Extract the (x, y) coordinate from the center of the cell holding the provided text.  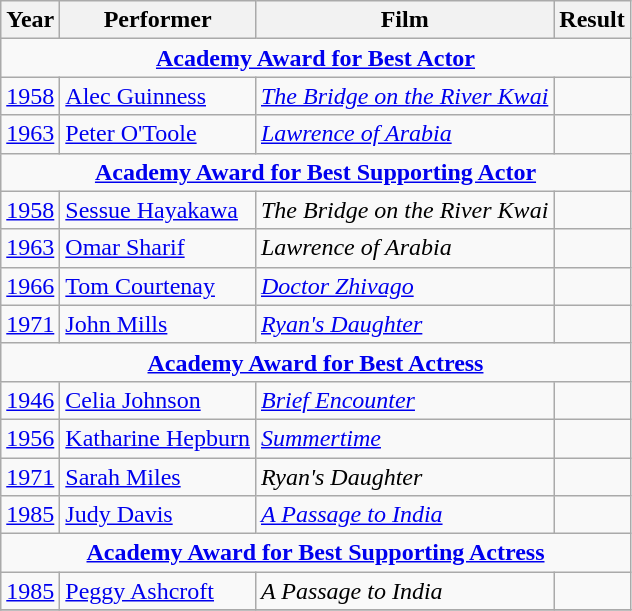
1966 (30, 286)
Alec Guinness (158, 96)
Performer (158, 20)
Sessue Hayakawa (158, 210)
Tom Courtenay (158, 286)
Result (592, 20)
Peggy Ashcroft (158, 591)
Summertime (404, 438)
1956 (30, 438)
Doctor Zhivago (404, 286)
Brief Encounter (404, 400)
Year (30, 20)
Katharine Hepburn (158, 438)
Academy Award for Best Supporting Actress (316, 553)
Peter O'Toole (158, 134)
Sarah Miles (158, 477)
Omar Sharif (158, 248)
1946 (30, 400)
Film (404, 20)
John Mills (158, 324)
Celia Johnson (158, 400)
Academy Award for Best Actress (316, 362)
Academy Award for Best Supporting Actor (316, 172)
Judy Davis (158, 515)
Academy Award for Best Actor (316, 58)
